Find where the given text appears and provide that cell's center as [X, Y] coordinate. 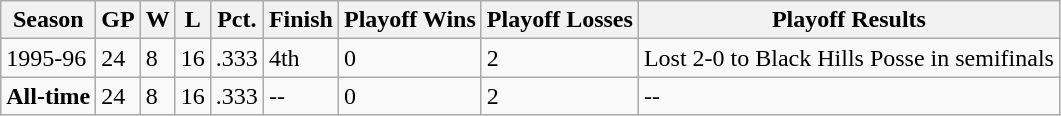
Lost 2-0 to Black Hills Posse in semifinals [848, 58]
Playoff Losses [560, 20]
4th [300, 58]
All-time [48, 96]
Playoff Wins [410, 20]
Finish [300, 20]
GP [118, 20]
Season [48, 20]
1995-96 [48, 58]
W [158, 20]
Playoff Results [848, 20]
L [192, 20]
Pct. [236, 20]
